Identify which cell holds the provided text, then report its [X, Y] central coordinate. 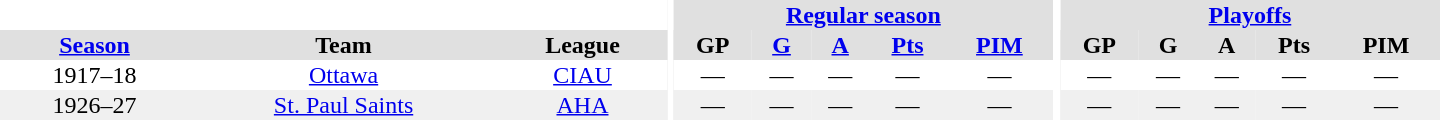
Season [94, 45]
1926–27 [94, 105]
AHA [582, 105]
CIAU [582, 75]
Ottawa [344, 75]
Regular season [863, 15]
St. Paul Saints [344, 105]
1917–18 [94, 75]
Playoffs [1250, 15]
League [582, 45]
Team [344, 45]
